Return the [X, Y] coordinate for the center point of the cell that contains the specified text.  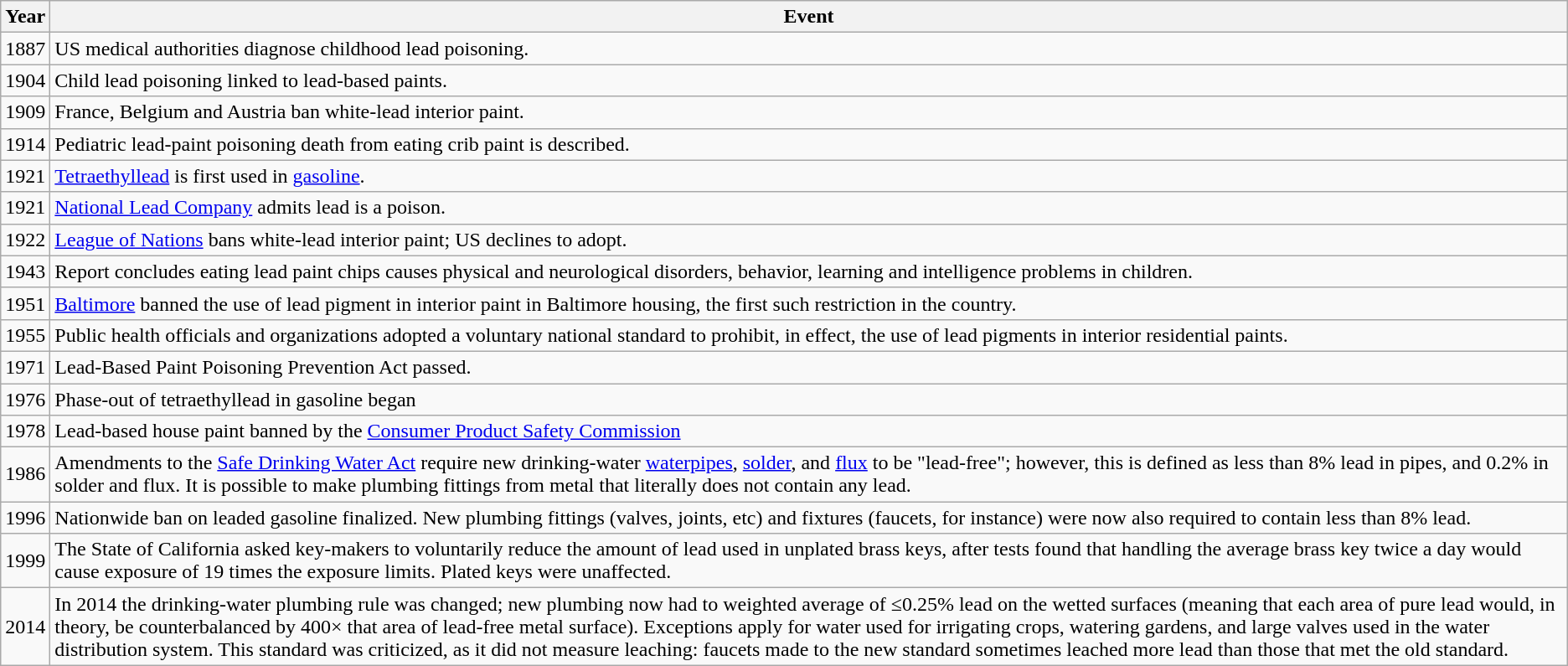
Phase-out of tetraethyllead in gasoline began [809, 400]
Lead-Based Paint Poisoning Prevention Act passed. [809, 367]
1986 [25, 474]
France, Belgium and Austria ban white-lead interior paint. [809, 112]
League of Nations bans white-lead interior paint; US declines to adopt. [809, 240]
1943 [25, 271]
1922 [25, 240]
US medical authorities diagnose childhood lead poisoning. [809, 49]
1955 [25, 335]
1914 [25, 144]
Event [809, 17]
1951 [25, 303]
1887 [25, 49]
Lead-based house paint banned by the Consumer Product Safety Commission [809, 431]
1909 [25, 112]
Child lead poisoning linked to lead-based paints. [809, 80]
2014 [25, 627]
National Lead Company admits lead is a poison. [809, 208]
1976 [25, 400]
1999 [25, 561]
1996 [25, 518]
Baltimore banned the use of lead pigment in interior paint in Baltimore housing, the first such restriction in the country. [809, 303]
Tetraethyllead is first used in gasoline. [809, 176]
Report concludes eating lead paint chips causes physical and neurological disorders, behavior, learning and intelligence problems in children. [809, 271]
1904 [25, 80]
Pediatric lead-paint poisoning death from eating crib paint is described. [809, 144]
1971 [25, 367]
1978 [25, 431]
Year [25, 17]
